Search for the cell housing the specified text and yield its (X, Y) center coordinate. 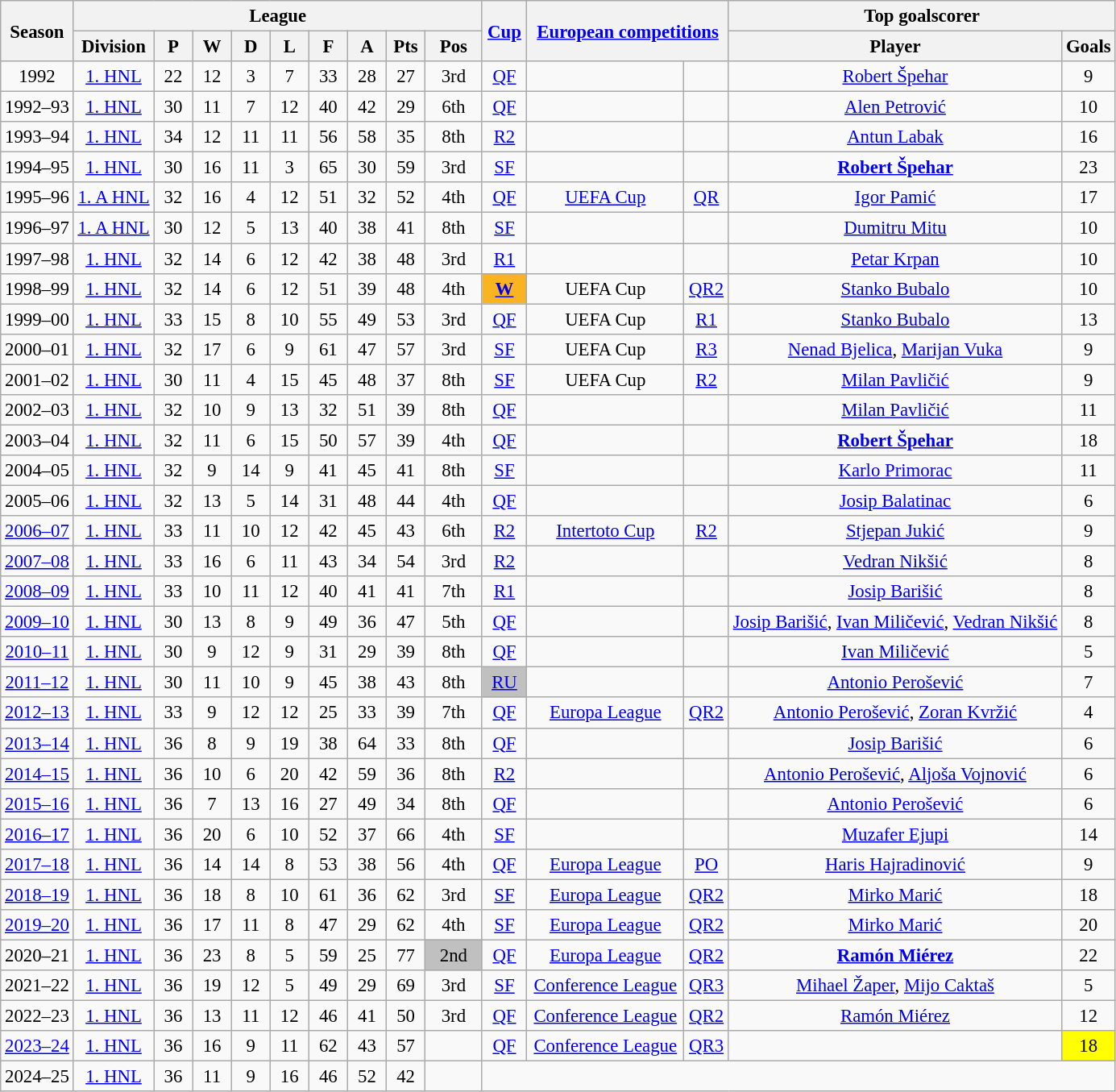
2024–25 (37, 1077)
Intertoto Cup (606, 531)
65 (328, 168)
Antonio Perošević, Zoran Kvržić (894, 713)
1996–97 (37, 228)
League (277, 16)
PO (707, 865)
66 (405, 834)
35 (405, 137)
55 (328, 319)
1992–93 (37, 107)
1995–96 (37, 197)
2018–19 (37, 895)
Season (37, 31)
A (367, 47)
2016–17 (37, 834)
Antun Labak (894, 137)
European competitions (629, 31)
Cup (504, 31)
D (251, 47)
2023–24 (37, 1046)
2015–16 (37, 803)
Pos (454, 47)
2007–08 (37, 562)
69 (405, 986)
58 (367, 137)
2001–02 (37, 380)
L (289, 47)
2022–23 (37, 1016)
2010–11 (37, 652)
Karlo Primorac (894, 471)
5th (454, 622)
P (173, 47)
2003–04 (37, 440)
1993–94 (37, 137)
2014–15 (37, 774)
Josip Balatinac (894, 500)
2013–14 (37, 743)
R3 (707, 349)
Alen Petrović (894, 107)
Haris Hajradinović (894, 865)
2006–07 (37, 531)
2021–22 (37, 986)
F (328, 47)
77 (405, 955)
2009–10 (37, 622)
Muzafer Ejupi (894, 834)
Vedran Nikšić (894, 562)
Mihael Žaper, Mijo Caktaš (894, 986)
2020–21 (37, 955)
1999–00 (37, 319)
Player (894, 47)
28 (367, 77)
RU (504, 683)
2019–20 (37, 925)
Igor Pamić (894, 197)
2012–13 (37, 713)
2004–05 (37, 471)
1998–99 (37, 289)
Petar Krpan (894, 259)
Nenad Bjelica, Marijan Vuka (894, 349)
Josip Barišić, Ivan Miličević, Vedran Nikšić (894, 622)
Division (114, 47)
1997–98 (37, 259)
2005–06 (37, 500)
Dumitru Mitu (894, 228)
2017–18 (37, 865)
54 (405, 562)
2nd (454, 955)
2000–01 (37, 349)
1994–95 (37, 168)
2002–03 (37, 410)
64 (367, 743)
44 (405, 500)
Stjepan Jukić (894, 531)
Antonio Perošević, Aljoša Vojnović (894, 774)
QR (707, 197)
Top goalscorer (922, 16)
1992 (37, 77)
Ivan Miličević (894, 652)
2011–12 (37, 683)
2008–09 (37, 592)
Pts (405, 47)
Goals (1089, 47)
